Pinpoint the cell where the given text exists, returning its [x, y] midpoint coordinate. 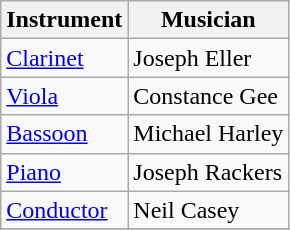
Viola [64, 96]
Bassoon [64, 134]
Piano [64, 172]
Neil Casey [208, 210]
Joseph Eller [208, 58]
Instrument [64, 20]
Conductor [64, 210]
Constance Gee [208, 96]
Michael Harley [208, 134]
Musician [208, 20]
Joseph Rackers [208, 172]
Clarinet [64, 58]
